Capture the cell that displays the provided text and extract its (x, y) central coordinate. 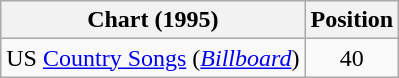
US Country Songs (Billboard) (153, 58)
Chart (1995) (153, 20)
Position (352, 20)
40 (352, 58)
